Determine the [X, Y] coordinate at the center of the cell enclosing the given text.  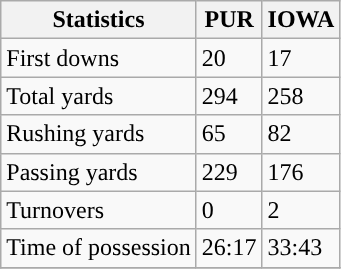
65 [229, 134]
Total yards [99, 96]
Statistics [99, 20]
Time of possession [99, 248]
33:43 [301, 248]
PUR [229, 20]
First downs [99, 58]
26:17 [229, 248]
17 [301, 58]
2 [301, 210]
20 [229, 58]
Rushing yards [99, 134]
176 [301, 172]
IOWA [301, 20]
Passing yards [99, 172]
294 [229, 96]
Turnovers [99, 210]
229 [229, 172]
82 [301, 134]
258 [301, 96]
0 [229, 210]
